Find where the given text appears and provide that cell's center as (X, Y) coordinate. 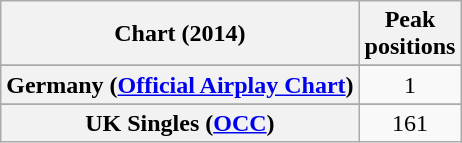
Peakpositions (410, 34)
Germany (Official Airplay Chart) (180, 85)
Chart (2014) (180, 34)
1 (410, 85)
161 (410, 123)
UK Singles (OCC) (180, 123)
